Search for the cell housing the specified text and yield its (x, y) center coordinate. 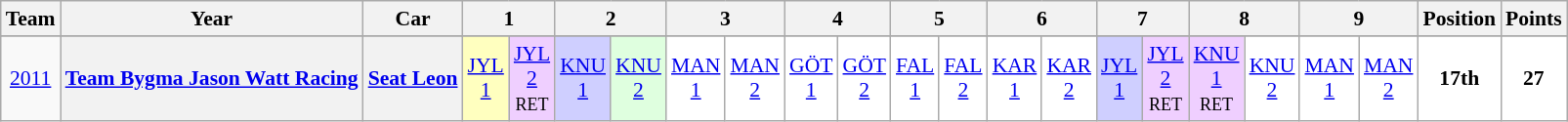
6 (1041, 19)
GÖT2 (864, 78)
3 (725, 19)
Points (1534, 19)
Position (1460, 19)
5 (940, 19)
8 (1245, 19)
KAR1 (1015, 78)
FAL1 (914, 78)
Year (212, 19)
GÖT1 (811, 78)
Team Bygma Jason Watt Racing (212, 78)
KNU1RET (1217, 78)
4 (838, 19)
KNU1 (582, 78)
FAL2 (963, 78)
2011 (31, 78)
7 (1143, 19)
Team (31, 19)
2 (611, 19)
1 (510, 19)
KAR2 (1069, 78)
9 (1358, 19)
Car (413, 19)
17th (1460, 78)
27 (1534, 78)
Seat Leon (413, 78)
